Find where the given text appears and provide that cell's center as [x, y] coordinate. 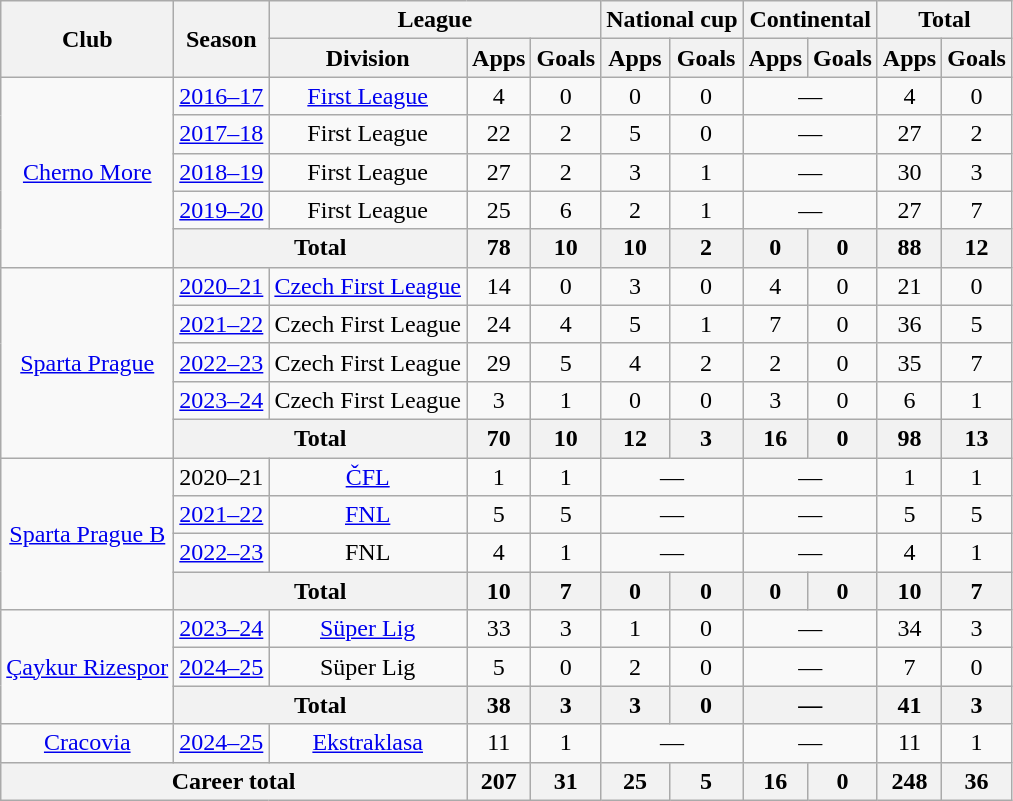
Division [368, 58]
League [435, 20]
2017–18 [222, 134]
98 [909, 438]
Continental [810, 20]
Çaykur Rizespor [88, 667]
National cup [672, 20]
Cherno More [88, 172]
35 [909, 362]
207 [499, 781]
Season [222, 39]
78 [499, 248]
14 [499, 286]
22 [499, 134]
2019–20 [222, 210]
Career total [234, 781]
24 [499, 324]
29 [499, 362]
31 [566, 781]
ČFL [368, 477]
21 [909, 286]
Sparta Prague B [88, 534]
34 [909, 629]
30 [909, 172]
Club [88, 39]
88 [909, 248]
70 [499, 438]
Ekstraklasa [368, 743]
2016–17 [222, 96]
248 [909, 781]
41 [909, 705]
Cracovia [88, 743]
38 [499, 705]
33 [499, 629]
13 [977, 438]
2018–19 [222, 172]
Sparta Prague [88, 362]
